Locate the cell with the specified text and output its [X, Y] center coordinate. 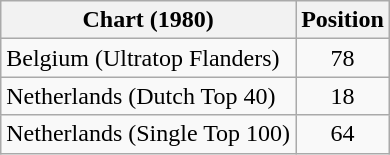
Netherlands (Dutch Top 40) [148, 96]
78 [343, 58]
64 [343, 134]
18 [343, 96]
Position [343, 20]
Belgium (Ultratop Flanders) [148, 58]
Chart (1980) [148, 20]
Netherlands (Single Top 100) [148, 134]
